For the text-containing cell, return its midpoint in (X, Y) coordinate format. 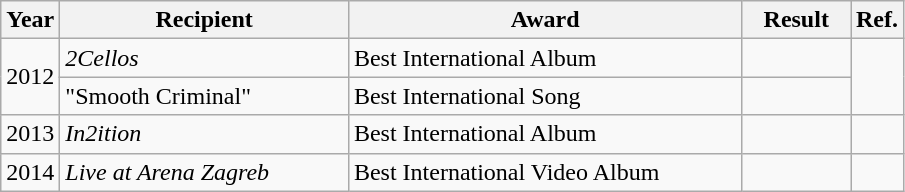
Recipient (204, 20)
Best International Video Album (545, 172)
Best International Song (545, 96)
Year (30, 20)
Award (545, 20)
Live at Arena Zagreb (204, 172)
In2ition (204, 134)
2012 (30, 77)
2014 (30, 172)
"Smooth Criminal" (204, 96)
2Cellos (204, 58)
2013 (30, 134)
Ref. (876, 20)
Result (796, 20)
